Pinpoint the cell where the given text exists, returning its [x, y] midpoint coordinate. 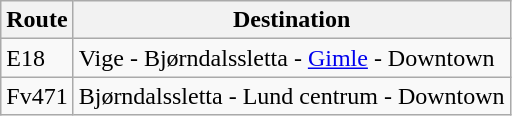
Destination [292, 20]
Fv471 [37, 96]
Vige - Bjørndalssletta - Gimle - Downtown [292, 58]
Route [37, 20]
Bjørndalssletta - Lund centrum - Downtown [292, 96]
E18 [37, 58]
